Return the (X, Y) coordinate for the center point of the cell that contains the specified text.  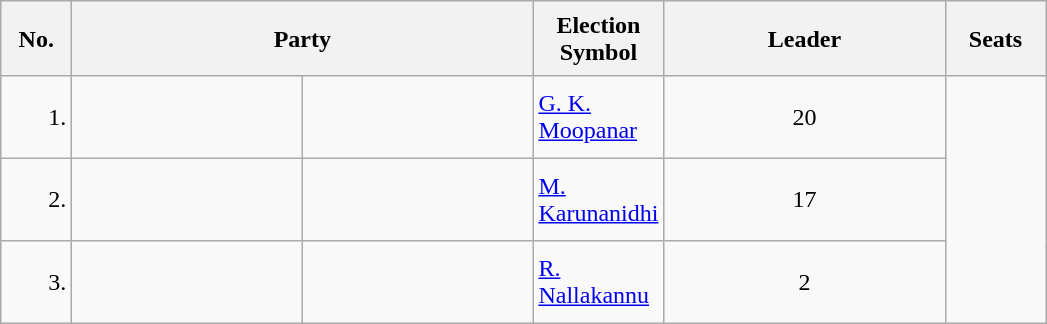
2 (804, 282)
Leader (804, 38)
M. Karunanidhi (598, 199)
20 (804, 117)
Seats (996, 38)
Election Symbol (598, 38)
R. Nallakannu (598, 282)
G. K. Moopanar (598, 117)
2. (36, 199)
17 (804, 199)
1. (36, 117)
No. (36, 38)
3. (36, 282)
Party (302, 38)
